Provide the (X, Y) coordinate of the cell's center where the given text is located.  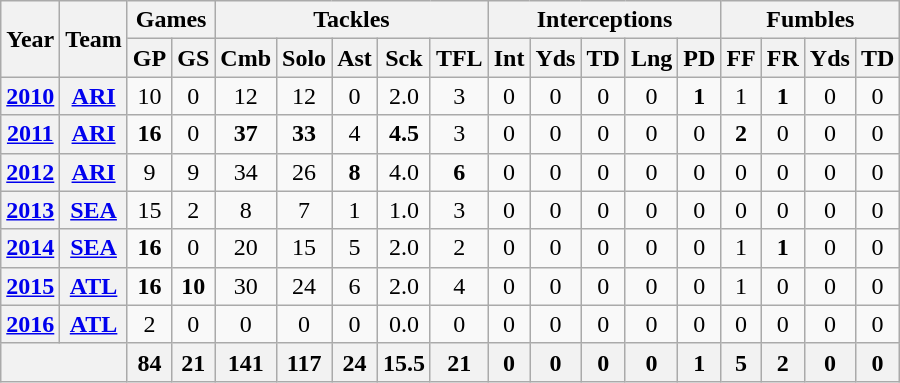
2010 (30, 96)
2014 (30, 248)
0.0 (404, 324)
Interceptions (604, 20)
Sck (404, 58)
FF (741, 58)
GS (194, 58)
Solo (304, 58)
2012 (30, 172)
34 (246, 172)
GP (149, 58)
Team (94, 39)
PD (700, 58)
141 (246, 362)
117 (304, 362)
Ast (355, 58)
2011 (30, 134)
TFL (459, 58)
Games (170, 20)
Year (30, 39)
2015 (30, 286)
4.0 (404, 172)
2016 (30, 324)
7 (304, 210)
30 (246, 286)
4.5 (404, 134)
Tackles (352, 20)
FR (782, 58)
1.0 (404, 210)
84 (149, 362)
37 (246, 134)
Cmb (246, 58)
2013 (30, 210)
Int (509, 58)
Fumbles (810, 20)
33 (304, 134)
15.5 (404, 362)
20 (246, 248)
26 (304, 172)
Lng (651, 58)
